Output the (x, y) coordinate of the center of the cell containing the given text.  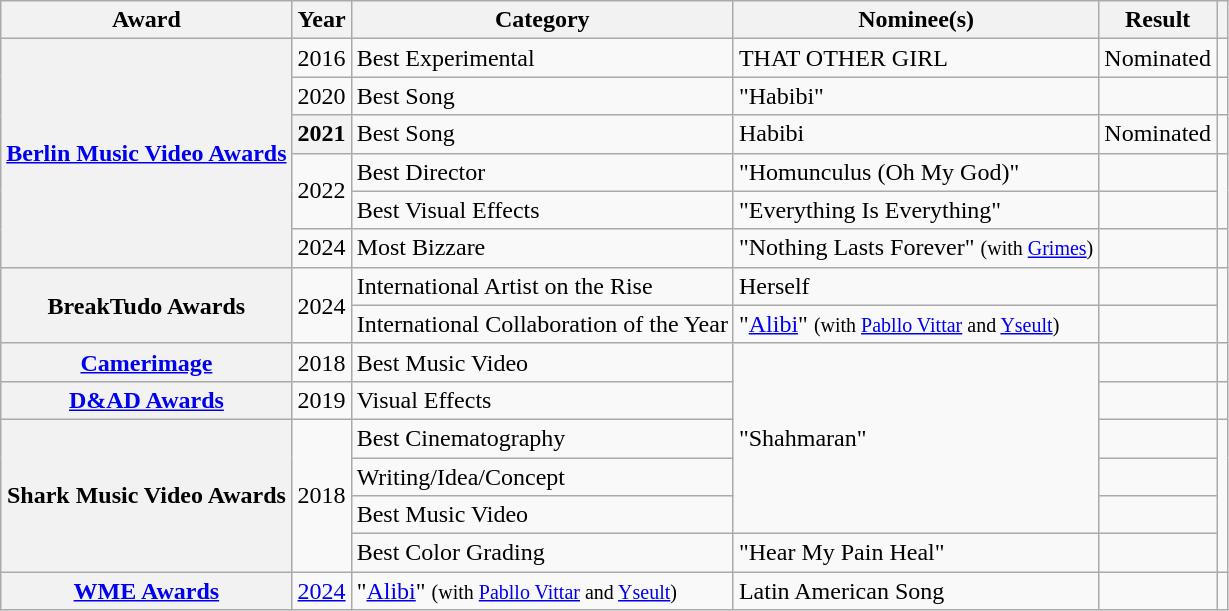
Camerimage (146, 362)
Habibi (916, 134)
Year (322, 20)
Latin American Song (916, 591)
International Collaboration of the Year (542, 324)
Best Experimental (542, 58)
"Shahmaran" (916, 438)
2022 (322, 191)
Best Color Grading (542, 553)
2020 (322, 96)
Category (542, 20)
Best Visual Effects (542, 210)
2019 (322, 400)
Shark Music Video Awards (146, 495)
D&AD Awards (146, 400)
"Habibi" (916, 96)
WME Awards (146, 591)
Berlin Music Video Awards (146, 153)
"Everything Is Everything" (916, 210)
THAT OTHER GIRL (916, 58)
Result (1158, 20)
Award (146, 20)
"Homunculus (Oh My God)" (916, 172)
Writing/Idea/Concept (542, 477)
Visual Effects (542, 400)
Most Bizzare (542, 248)
Best Cinematography (542, 438)
BreakTudo Awards (146, 305)
"Hear My Pain Heal" (916, 553)
International Artist on the Rise (542, 286)
Best Director (542, 172)
"Nothing Lasts Forever" (with Grimes) (916, 248)
Herself (916, 286)
2021 (322, 134)
2016 (322, 58)
Nominee(s) (916, 20)
